Extract the (x, y) coordinate from the center of the cell holding the provided text.  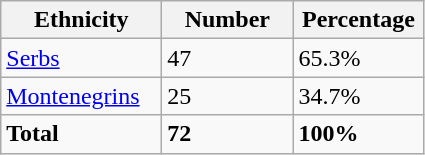
Number (228, 20)
100% (358, 134)
Serbs (82, 58)
Ethnicity (82, 20)
34.7% (358, 96)
65.3% (358, 58)
Montenegrins (82, 96)
Total (82, 134)
72 (228, 134)
25 (228, 96)
Percentage (358, 20)
47 (228, 58)
